Determine the (X, Y) coordinate at the center of the cell enclosing the given text.  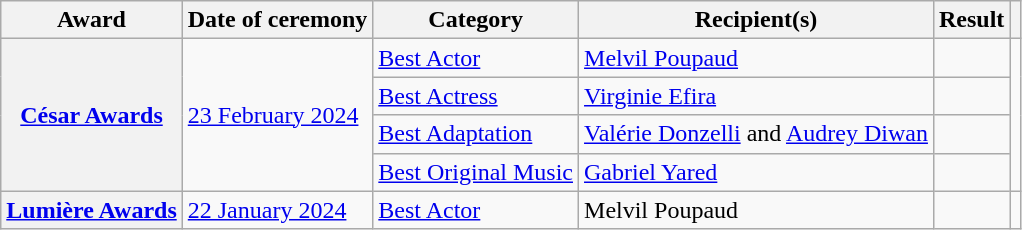
Valérie Donzelli and Audrey Diwan (756, 134)
Virginie Efira (756, 96)
Result (971, 20)
César Awards (92, 115)
Best Original Music (476, 172)
Award (92, 20)
22 January 2024 (278, 210)
Lumière Awards (92, 210)
23 February 2024 (278, 115)
Recipient(s) (756, 20)
Best Adaptation (476, 134)
Best Actress (476, 96)
Date of ceremony (278, 20)
Category (476, 20)
Gabriel Yared (756, 172)
